Find where the given text appears and provide that cell's center as (x, y) coordinate. 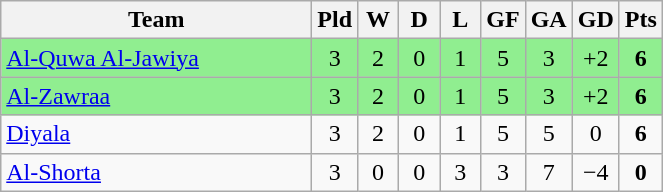
W (378, 20)
Diyala (156, 134)
GD (596, 20)
GF (503, 20)
Team (156, 20)
7 (548, 172)
−4 (596, 172)
Al-Quwa Al-Jawiya (156, 58)
D (420, 20)
Pld (335, 20)
Al-Zawraa (156, 96)
L (460, 20)
GA (548, 20)
Al-Shorta (156, 172)
Pts (640, 20)
